Determine the [X, Y] coordinate at the center of the cell enclosing the given text.  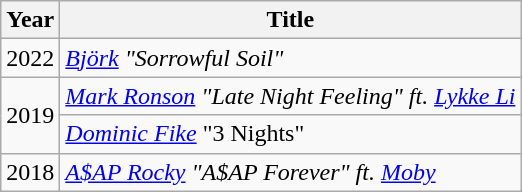
Title [290, 20]
Mark Ronson "Late Night Feeling" ft. Lykke Li [290, 96]
2022 [30, 58]
Björk "Sorrowful Soil" [290, 58]
2019 [30, 115]
Year [30, 20]
2018 [30, 172]
Dominic Fike "3 Nights" [290, 134]
A$AP Rocky "A$AP Forever" ft. Moby [290, 172]
